Return [x, y] of the center of cell containing provided text 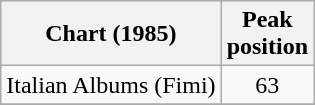
Italian Albums (Fimi) [111, 85]
63 [267, 85]
Chart (1985) [111, 34]
Peakposition [267, 34]
